Extract the (x, y) coordinate from the center of the cell holding the provided text.  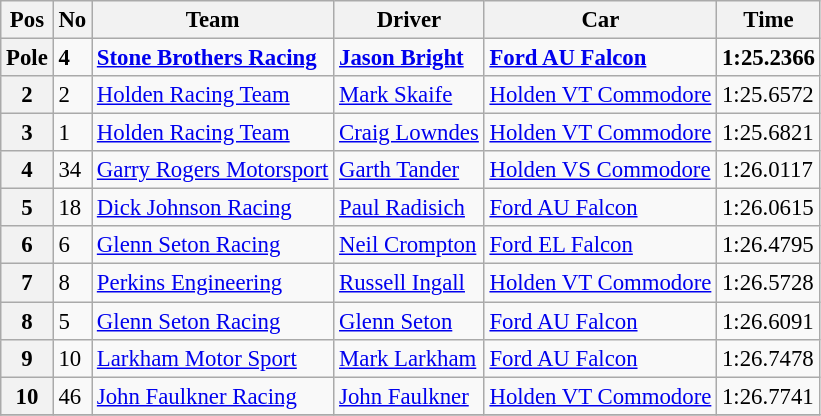
Russell Ingall (409, 283)
Dick Johnson Racing (213, 208)
Garry Rogers Motorsport (213, 170)
1:26.6091 (769, 321)
1 (72, 133)
1:26.4795 (769, 245)
Time (769, 20)
Perkins Engineering (213, 283)
Mark Larkham (409, 358)
John Faulkner (409, 396)
Craig Lowndes (409, 133)
Driver (409, 20)
1:26.0117 (769, 170)
Holden VS Commodore (600, 170)
46 (72, 396)
No (72, 20)
1:25.6572 (769, 95)
Team (213, 20)
Glenn Seton (409, 321)
Stone Brothers Racing (213, 58)
Jason Bright (409, 58)
Garth Tander (409, 170)
1:26.7741 (769, 396)
Mark Skaife (409, 95)
34 (72, 170)
1:25.2366 (769, 58)
1:25.6821 (769, 133)
Pole (27, 58)
9 (27, 358)
7 (27, 283)
Neil Crompton (409, 245)
Paul Radisich (409, 208)
1:26.7478 (769, 358)
Car (600, 20)
1:26.0615 (769, 208)
Larkham Motor Sport (213, 358)
Pos (27, 20)
18 (72, 208)
3 (27, 133)
John Faulkner Racing (213, 396)
Ford EL Falcon (600, 245)
1:26.5728 (769, 283)
